Find where the given text appears and provide that cell's center as [X, Y] coordinate. 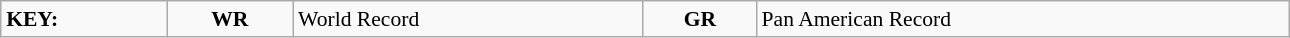
GR [700, 19]
KEY: [84, 19]
Pan American Record [1023, 19]
WR [230, 19]
World Record [468, 19]
